Return [X, Y] of the center of cell containing provided text 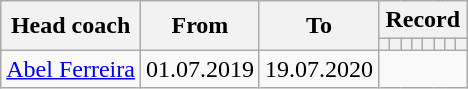
01.07.2019 [200, 69]
19.07.2020 [318, 69]
To [318, 26]
Head coach [71, 26]
Record [423, 20]
From [200, 26]
Abel Ferreira [71, 69]
